Provide the (X, Y) coordinate of the cell's center where the given text is located.  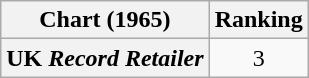
3 (258, 58)
Ranking (258, 20)
Chart (1965) (105, 20)
UK Record Retailer (105, 58)
